Extract the [X, Y] coordinate from the center of the cell holding the provided text.  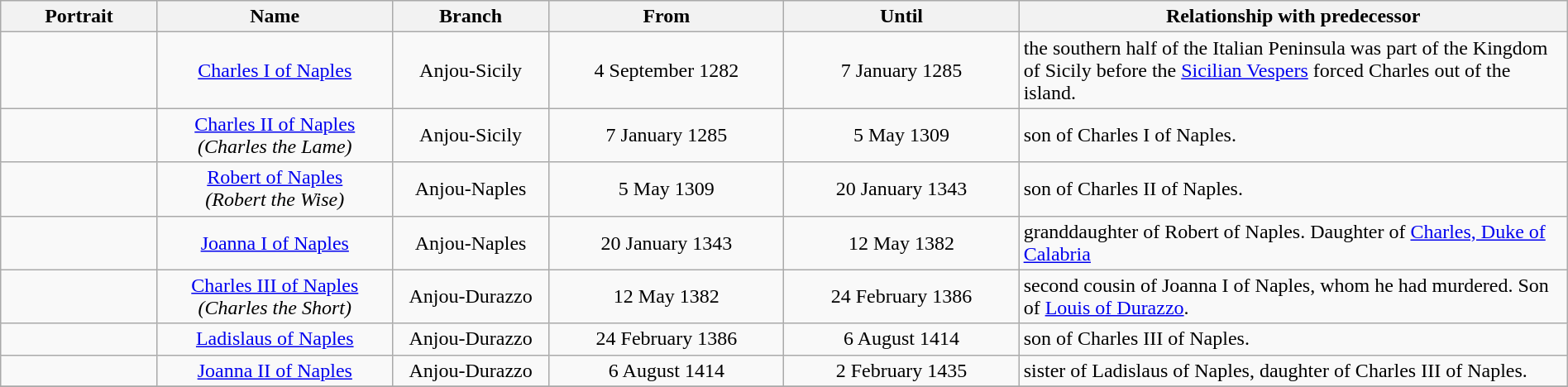
Name [275, 17]
Joanna II of Naples [275, 370]
2 February 1435 [901, 370]
son of Charles II of Naples. [1293, 189]
sister of Ladislaus of Naples, daughter of Charles III of Naples. [1293, 370]
son of Charles III of Naples. [1293, 339]
Branch [470, 17]
Charles III of Naples(Charles the Short) [275, 296]
Relationship with predecessor [1293, 17]
Charles I of Naples [275, 70]
Portrait [79, 17]
Robert of Naples(Robert the Wise) [275, 189]
Joanna I of Naples [275, 243]
From [667, 17]
second cousin of Joanna I of Naples, whom he had murdered. Son of Louis of Durazzo. [1293, 296]
Ladislaus of Naples [275, 339]
Charles II of Naples(Charles the Lame) [275, 136]
son of Charles I of Naples. [1293, 136]
4 September 1282 [667, 70]
Until [901, 17]
the southern half of the Italian Peninsula was part of the Kingdom of Sicily before the Sicilian Vespers forced Charles out of the island. [1293, 70]
granddaughter of Robert of Naples. Daughter of Charles, Duke of Calabria [1293, 243]
